Detect which cell encompasses the target text, then output its (x, y) center coordinate. 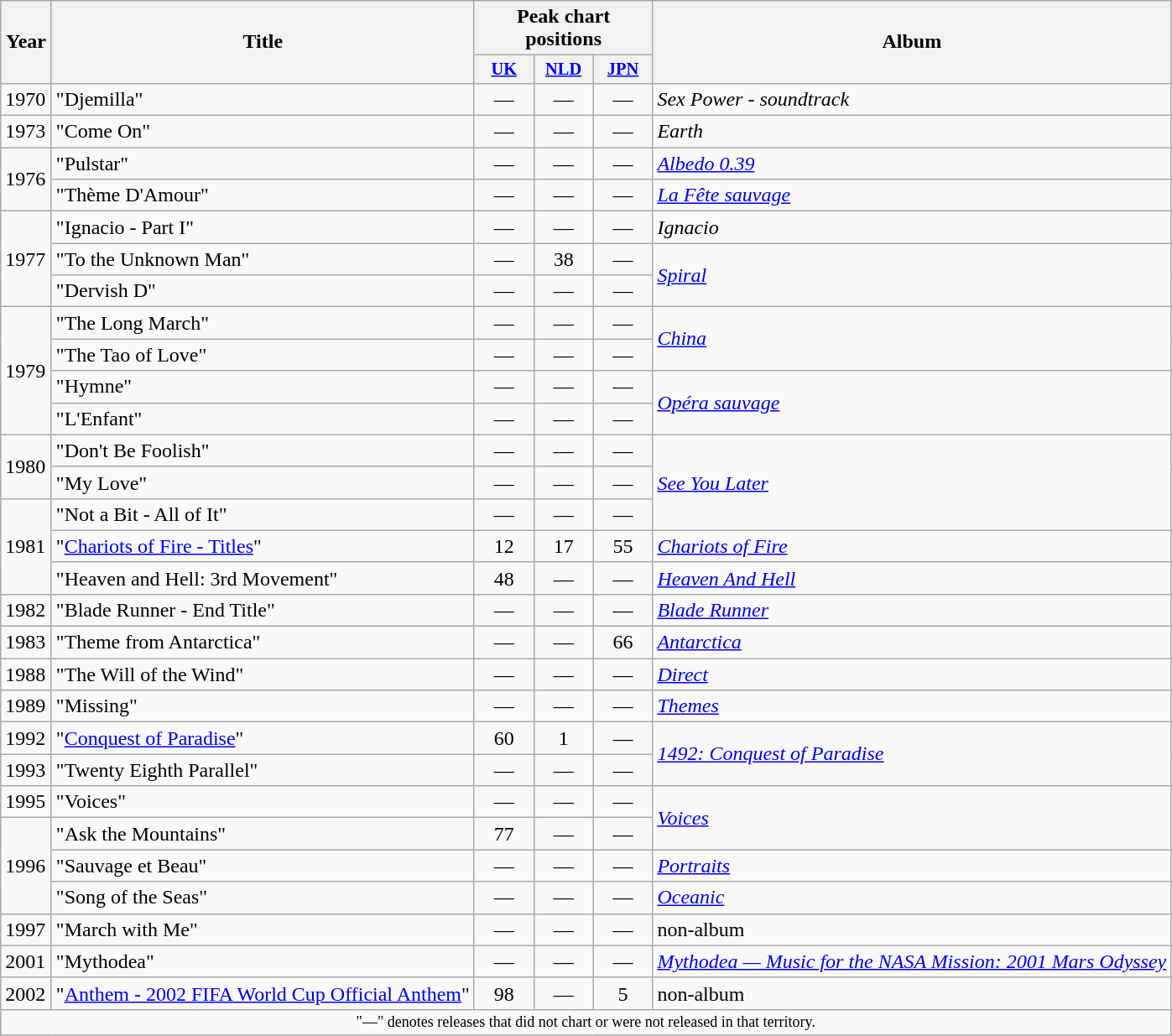
"Theme from Antarctica" (263, 643)
"Conquest of Paradise" (263, 738)
1981 (27, 546)
66 (622, 643)
1992 (27, 738)
Themes (912, 706)
1980 (27, 466)
2001 (27, 961)
"Ask the Mountains" (263, 834)
"Hymne" (263, 387)
1977 (27, 259)
"Dervish D" (263, 291)
La Fête sauvage (912, 195)
Title (263, 42)
5 (622, 993)
1976 (27, 180)
Portraits (912, 866)
1995 (27, 802)
Ignacio (912, 227)
1996 (27, 866)
1997 (27, 929)
Mythodea — Music for the NASA Mission: 2001 Mars Odyssey (912, 961)
"Song of the Seas" (263, 898)
"Blade Runner - End Title" (263, 610)
Antarctica (912, 643)
"Anthem - 2002 FIFA World Cup Official Anthem" (263, 993)
Peak chart positions (564, 29)
2002 (27, 993)
38 (564, 259)
Opéra sauvage (912, 403)
"L'Enfant" (263, 419)
Year (27, 42)
"March with Me" (263, 929)
1973 (27, 132)
See You Later (912, 482)
"Twenty Eighth Parallel" (263, 770)
"The Will of the Wind" (263, 674)
JPN (622, 70)
"The Tao of Love" (263, 355)
Voices (912, 818)
"The Long March" (263, 323)
55 (622, 546)
"Chariots of Fire - Titles" (263, 546)
"Heaven and Hell: 3rd Movement" (263, 578)
17 (564, 546)
1 (564, 738)
"Thème D'Amour" (263, 195)
1979 (27, 371)
"Missing" (263, 706)
"Not a Bit - All of It" (263, 514)
"Pulstar" (263, 164)
60 (503, 738)
Spiral (912, 275)
"Ignacio - Part I" (263, 227)
Direct (912, 674)
"Come On" (263, 132)
NLD (564, 70)
12 (503, 546)
Earth (912, 132)
"—" denotes releases that did not chart or were not released in that territory. (586, 1022)
Blade Runner (912, 610)
1492: Conquest of Paradise (912, 754)
Heaven And Hell (912, 578)
1988 (27, 674)
1989 (27, 706)
China (912, 339)
77 (503, 834)
"Don't Be Foolish" (263, 450)
48 (503, 578)
1970 (27, 99)
"Mythodea" (263, 961)
Sex Power - soundtrack (912, 99)
1983 (27, 643)
Oceanic (912, 898)
98 (503, 993)
1993 (27, 770)
UK (503, 70)
"To the Unknown Man" (263, 259)
"Voices" (263, 802)
Album (912, 42)
"Sauvage et Beau" (263, 866)
"Djemilla" (263, 99)
Albedo 0.39 (912, 164)
Chariots of Fire (912, 546)
1982 (27, 610)
"My Love" (263, 482)
